Scan for the cell matching the given text and deliver its (x, y) coordinate at center. 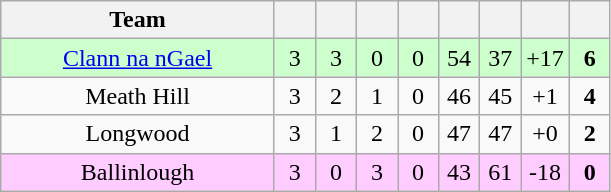
45 (500, 96)
+17 (546, 58)
Longwood (138, 134)
Ballinlough (138, 172)
+0 (546, 134)
Meath Hill (138, 96)
37 (500, 58)
54 (460, 58)
61 (500, 172)
6 (590, 58)
+1 (546, 96)
-18 (546, 172)
46 (460, 96)
Clann na nGael (138, 58)
Team (138, 20)
43 (460, 172)
4 (590, 96)
